Provide the [x, y] coordinate of the cell's center where the given text is located.  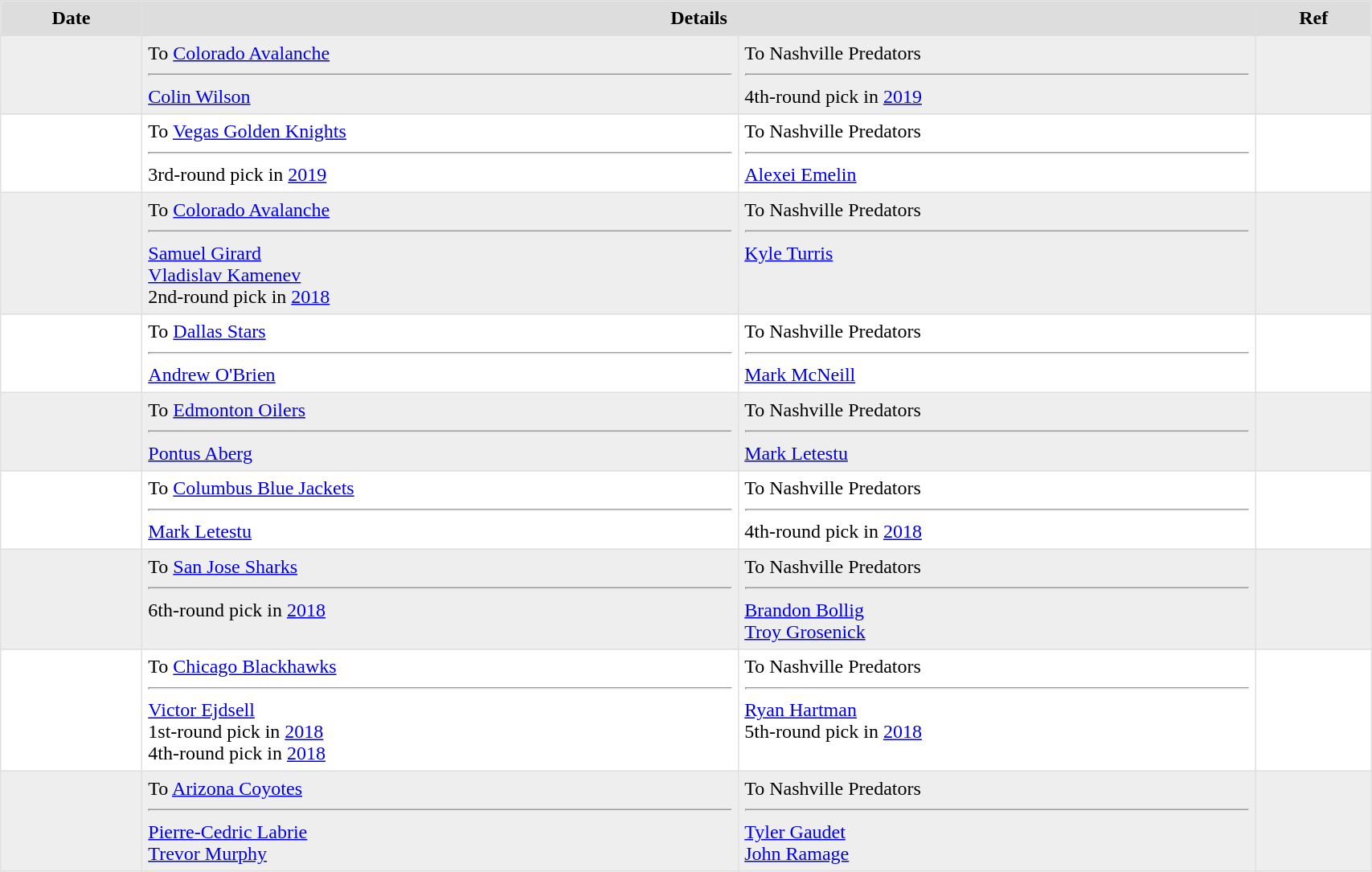
To Columbus Blue JacketsMark Letestu [440, 510]
To Colorado AvalancheSamuel GirardVladislav Kamenev2nd-round pick in 2018 [440, 253]
To Chicago BlackhawksVictor Ejdsell1st-round pick in 20184th-round pick in 2018 [440, 710]
To Dallas StarsAndrew O'Brien [440, 354]
Ref [1313, 18]
To Nashville PredatorsBrandon BolligTroy Grosenick [997, 599]
Date [71, 18]
To Nashville PredatorsRyan Hartman5th-round pick in 2018 [997, 710]
To Nashville PredatorsKyle Turris [997, 253]
To Colorado AvalancheColin Wilson [440, 75]
To San Jose Sharks6th-round pick in 2018 [440, 599]
Details [699, 18]
To Nashville PredatorsTyler GaudetJohn Ramage [997, 821]
To Nashville Predators4th-round pick in 2018 [997, 510]
To Vegas Golden Knights3rd-round pick in 2019 [440, 154]
To Edmonton OilersPontus Aberg [440, 432]
To Nashville PredatorsMark McNeill [997, 354]
To Nashville PredatorsAlexei Emelin [997, 154]
To Nashville Predators4th-round pick in 2019 [997, 75]
To Arizona CoyotesPierre-Cedric LabrieTrevor Murphy [440, 821]
To Nashville PredatorsMark Letestu [997, 432]
